Identify which cell holds the provided text, then report its [x, y] central coordinate. 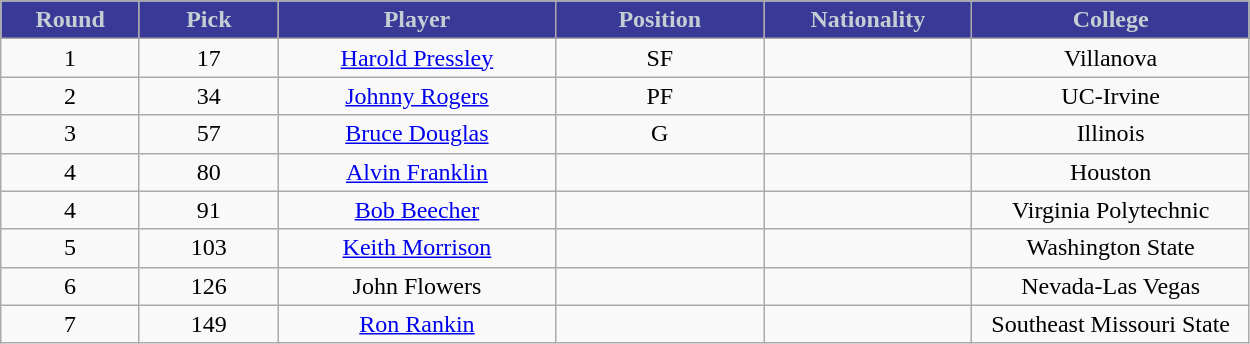
Keith Morrison [416, 248]
80 [208, 172]
Washington State [1111, 248]
Nevada-Las Vegas [1111, 286]
126 [208, 286]
17 [208, 58]
UC-Irvine [1111, 96]
Harold Pressley [416, 58]
Round [70, 20]
7 [70, 324]
103 [208, 248]
Virginia Polytechnic [1111, 210]
G [660, 134]
College [1111, 20]
Bob Beecher [416, 210]
34 [208, 96]
Villanova [1111, 58]
149 [208, 324]
Nationality [868, 20]
3 [70, 134]
John Flowers [416, 286]
Pick [208, 20]
91 [208, 210]
Bruce Douglas [416, 134]
Ron Rankin [416, 324]
5 [70, 248]
57 [208, 134]
SF [660, 58]
Southeast Missouri State [1111, 324]
Johnny Rogers [416, 96]
Illinois [1111, 134]
6 [70, 286]
Position [660, 20]
Player [416, 20]
2 [70, 96]
Alvin Franklin [416, 172]
PF [660, 96]
Houston [1111, 172]
1 [70, 58]
